Scan for the cell matching the given text and deliver its (x, y) coordinate at center. 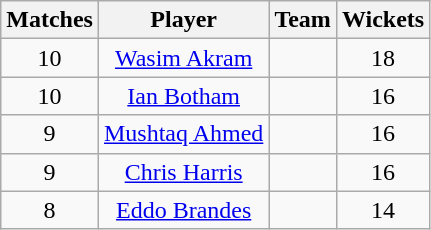
Chris Harris (183, 172)
18 (382, 58)
Wasim Akram (183, 58)
Team (303, 20)
Matches (50, 20)
14 (382, 210)
8 (50, 210)
Ian Botham (183, 96)
Eddo Brandes (183, 210)
Player (183, 20)
Mushtaq Ahmed (183, 134)
Wickets (382, 20)
